Capture the cell that displays the provided text and extract its [X, Y] central coordinate. 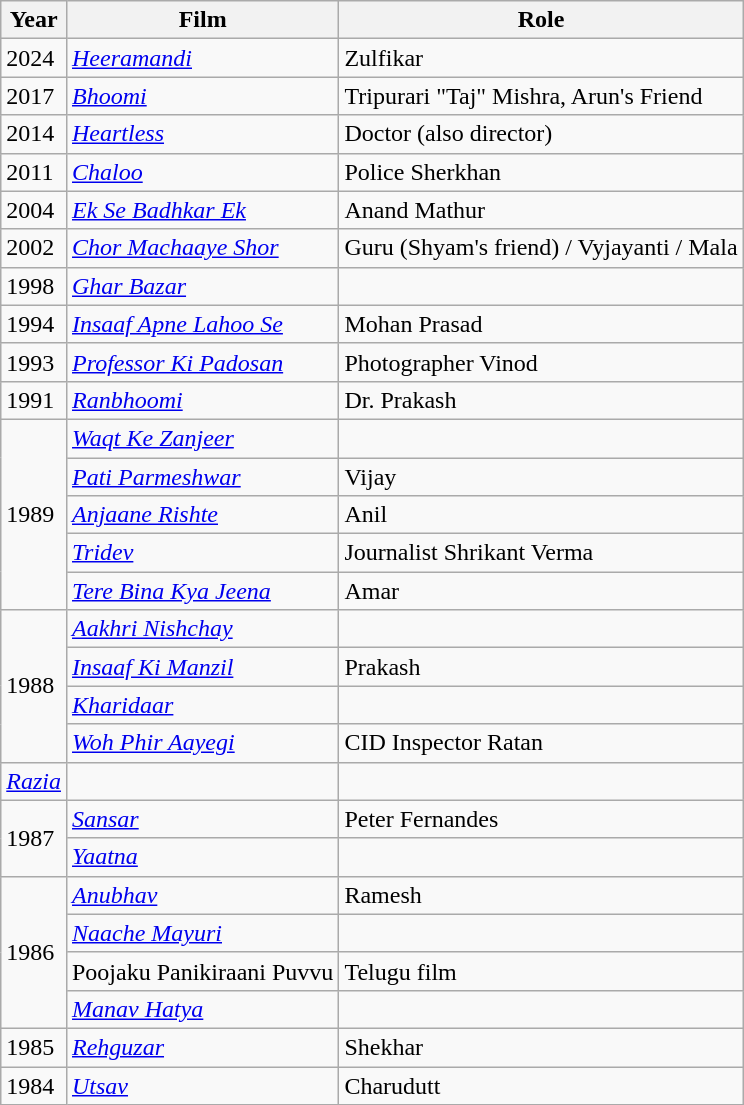
Naache Mayuri [202, 933]
1988 [34, 686]
Shekhar [541, 1047]
Doctor (also director) [541, 134]
Mohan Prasad [541, 324]
1984 [34, 1085]
1985 [34, 1047]
Guru (Shyam's friend) / Vyjayanti / Mala [541, 248]
Anjaane Rishte [202, 515]
1987 [34, 838]
Photographer Vinod [541, 362]
Ranbhoomi [202, 400]
Tridev [202, 553]
2011 [34, 172]
Waqt Ke Zanjeer [202, 438]
Police Sherkhan [541, 172]
Prakash [541, 667]
Ek Se Badhkar Ek [202, 210]
Journalist Shrikant Verma [541, 553]
Charudutt [541, 1085]
Heartless [202, 134]
Sansar [202, 819]
Chor Machaaye Shor [202, 248]
Role [541, 20]
Pati Parmeshwar [202, 477]
Insaaf Ki Manzil [202, 667]
Ramesh [541, 895]
Poojaku Panikiraani Puvvu [202, 971]
Ghar Bazar [202, 286]
CID Inspector Ratan [541, 743]
Rehguzar [202, 1047]
Tripurari "Taj" Mishra, Arun's Friend [541, 96]
Razia [34, 781]
1993 [34, 362]
Kharidaar [202, 705]
2004 [34, 210]
Insaaf Apne Lahoo Se [202, 324]
Utsav [202, 1085]
Yaatna [202, 857]
Dr. Prakash [541, 400]
Anubhav [202, 895]
Heeramandi [202, 58]
Aakhri Nishchay [202, 629]
Anil [541, 515]
2002 [34, 248]
Amar [541, 591]
Film [202, 20]
Bhoomi [202, 96]
1998 [34, 286]
Chaloo [202, 172]
1986 [34, 952]
Anand Mathur [541, 210]
2017 [34, 96]
Year [34, 20]
Manav Hatya [202, 1009]
Tere Bina Kya Jeena [202, 591]
Woh Phir Aayegi [202, 743]
Telugu film [541, 971]
Peter Fernandes [541, 819]
Vijay [541, 477]
2014 [34, 134]
1989 [34, 514]
2024 [34, 58]
1991 [34, 400]
Zulfikar [541, 58]
Professor Ki Padosan [202, 362]
1994 [34, 324]
